Extract the [x, y] coordinate from the center of the cell holding the provided text.  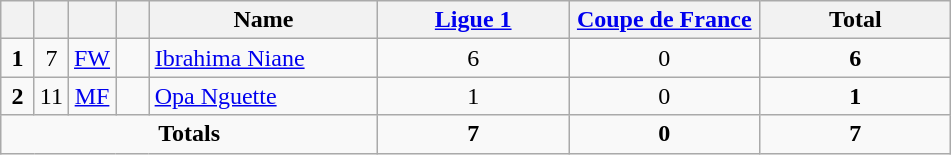
Ibrahima Niane [264, 58]
Ligue 1 [474, 20]
FW [92, 58]
MF [92, 96]
Coupe de France [664, 20]
Name [264, 20]
Opa Nguette [264, 96]
Total [856, 20]
11 [51, 96]
2 [18, 96]
Totals [190, 134]
